Find where the given text appears and provide that cell's center as [x, y] coordinate. 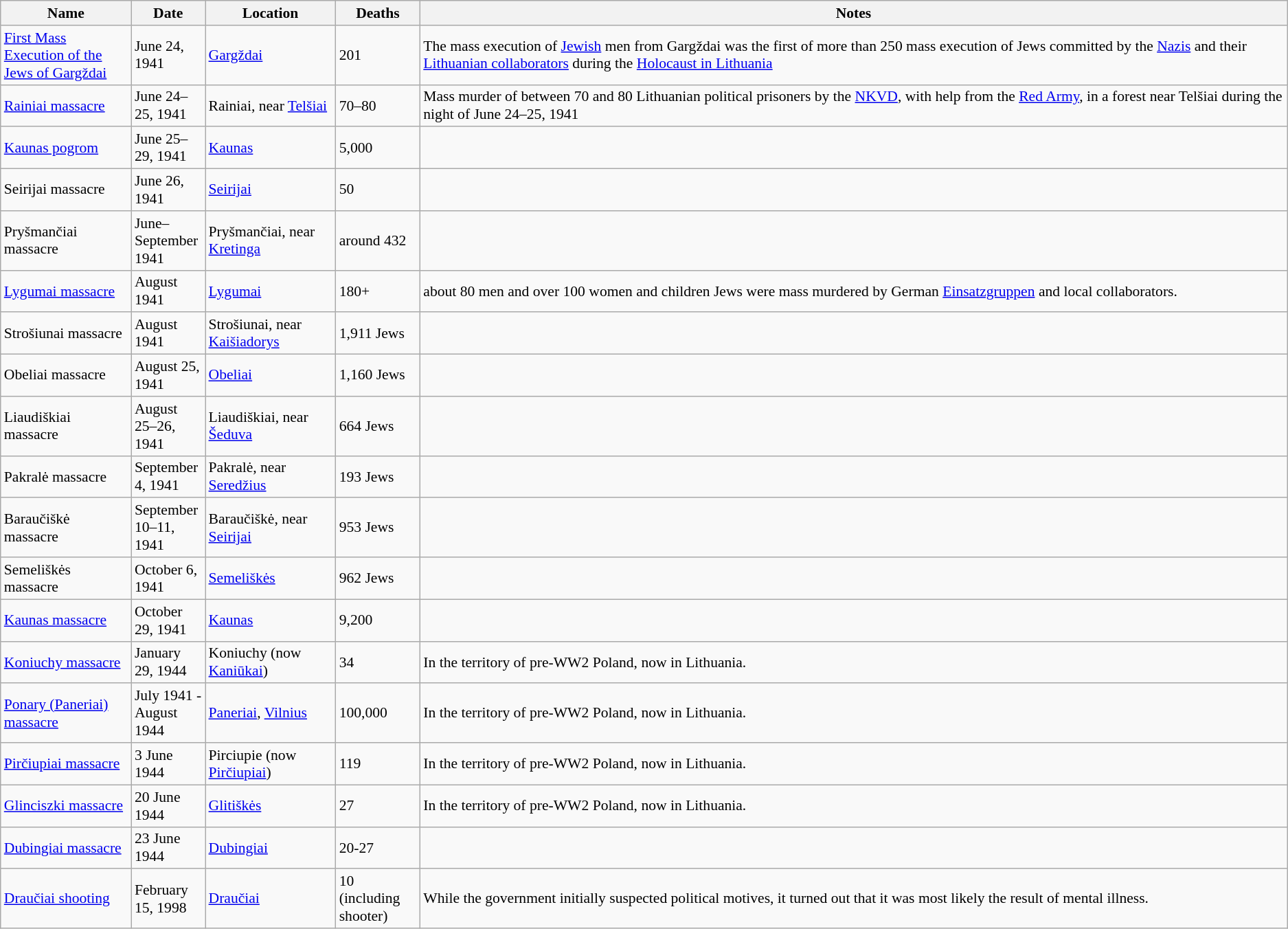
9,200 [378, 620]
Pirčiupiai massacre [66, 764]
June 25–29, 1941 [168, 148]
September 10–11, 1941 [168, 528]
September 4, 1941 [168, 477]
Name [66, 13]
962 Jews [378, 579]
Koniuchy (now Kaniūkai) [270, 662]
Pirciupie (now Pirčiupiai) [270, 764]
34 [378, 662]
Gargždai [270, 55]
Obeliai [270, 375]
1,911 Jews [378, 334]
October 6, 1941 [168, 579]
Location [270, 13]
February 15, 1998 [168, 899]
Liaudiškiai massacre [66, 426]
June 26, 1941 [168, 190]
20 June 1944 [168, 805]
Dubingiai massacre [66, 848]
Semeliškės massacre [66, 579]
201 [378, 55]
27 [378, 805]
Seirijai massacre [66, 190]
Baraučiškė massacre [66, 528]
While the government initially suspected political motives, it turned out that it was most likely the result of mental illness. [853, 899]
Kaunas pogrom [66, 148]
January 29, 1944 [168, 662]
around 432 [378, 240]
July 1941 - August 1944 [168, 713]
June 24, 1941 [168, 55]
50 [378, 190]
Baraučiškė, near Seirijai [270, 528]
Liaudiškiai, near Šeduva [270, 426]
Date [168, 13]
Obeliai massacre [66, 375]
August 25–26, 1941 [168, 426]
Draučiai [270, 899]
Ponary (Paneriai) massacre [66, 713]
August 25, 1941 [168, 375]
First Mass Execution of the Jews of Gargždai [66, 55]
Pakralė massacre [66, 477]
Semeliškės [270, 579]
October 29, 1941 [168, 620]
Glitiškės [270, 805]
Kaunas massacre [66, 620]
Pryšmančiai, near Kretinga [270, 240]
70–80 [378, 106]
June–September 1941 [168, 240]
Lygumai massacre [66, 291]
Koniuchy massacre [66, 662]
Paneriai, Vilnius [270, 713]
100,000 [378, 713]
Seirijai [270, 190]
664 Jews [378, 426]
953 Jews [378, 528]
Rainiai, near Telšiai [270, 106]
Deaths [378, 13]
about 80 men and over 100 women and children Jews were mass murdered by German Einsatzgruppen and local collaborators. [853, 291]
Dubingiai [270, 848]
Glinciszki massacre [66, 805]
Notes [853, 13]
119 [378, 764]
193 Jews [378, 477]
Pryšmančiai massacre [66, 240]
1,160 Jews [378, 375]
Draučiai shooting [66, 899]
Lygumai [270, 291]
Strošiunai massacre [66, 334]
3 June 1944 [168, 764]
Rainiai massacre [66, 106]
June 24–25, 1941 [168, 106]
Pakralė, near Seredžius [270, 477]
180+ [378, 291]
Strošiunai, near Kaišiadorys [270, 334]
10 (including shooter) [378, 899]
23 June 1944 [168, 848]
20-27 [378, 848]
5,000 [378, 148]
